Find where the given text appears and provide that cell's center as [x, y] coordinate. 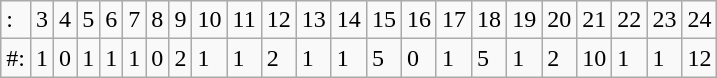
7 [134, 20]
18 [490, 20]
3 [42, 20]
11 [244, 20]
21 [594, 20]
: [16, 20]
13 [314, 20]
9 [180, 20]
15 [384, 20]
20 [560, 20]
14 [348, 20]
24 [700, 20]
#: [16, 58]
19 [524, 20]
4 [66, 20]
8 [158, 20]
17 [454, 20]
23 [664, 20]
6 [112, 20]
16 [418, 20]
22 [630, 20]
